Find where the given text appears and provide that cell's center as [X, Y] coordinate. 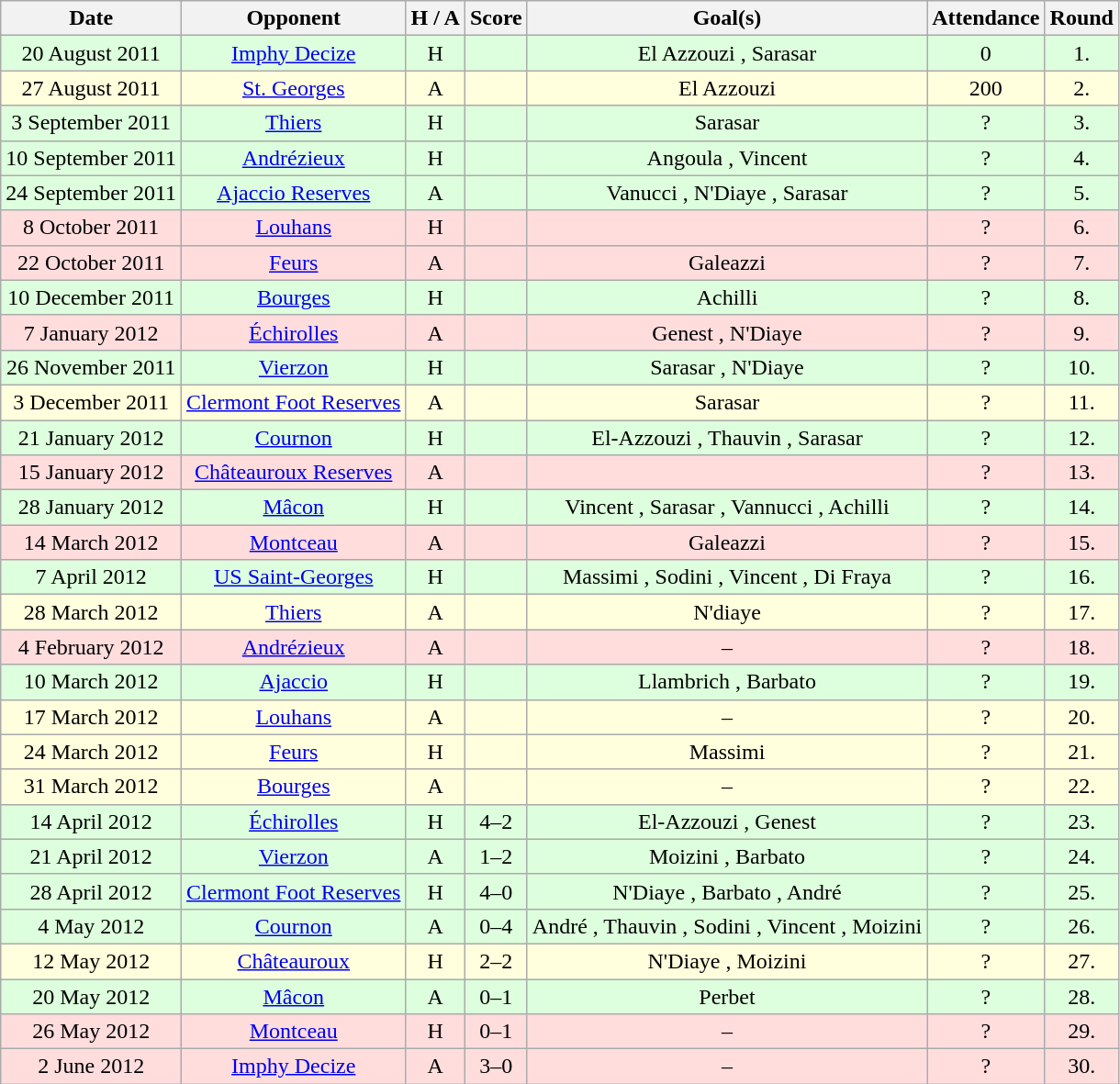
El-Azzouzi , Genest [727, 821]
14. [1081, 508]
4–0 [496, 891]
2–2 [496, 961]
4. [1081, 158]
7 January 2012 [92, 332]
11. [1081, 402]
200 [986, 88]
21 April 2012 [92, 856]
H / A [435, 18]
0–4 [496, 926]
27. [1081, 961]
13. [1081, 473]
31 March 2012 [92, 787]
23. [1081, 821]
4–2 [496, 821]
Ajaccio [294, 682]
10. [1081, 367]
El-Azzouzi , Thauvin , Sarasar [727, 438]
7 April 2012 [92, 577]
N'Diaye , Moizini [727, 961]
26 May 2012 [92, 1032]
14 March 2012 [92, 542]
St. Georges [294, 88]
24. [1081, 856]
3 December 2011 [92, 402]
Châteauroux [294, 961]
2. [1081, 88]
29. [1081, 1032]
Goal(s) [727, 18]
20 August 2011 [92, 53]
24 March 2012 [92, 752]
2 June 2012 [92, 1067]
0 [986, 53]
28 April 2012 [92, 891]
12. [1081, 438]
Massimi , Sodini , Vincent , Di Fraya [727, 577]
3. [1081, 123]
25. [1081, 891]
26. [1081, 926]
4 February 2012 [92, 647]
El Azzouzi , Sarasar [727, 53]
8. [1081, 297]
Genest , N'Diaye [727, 332]
16. [1081, 577]
6. [1081, 228]
20 May 2012 [92, 996]
12 May 2012 [92, 961]
9. [1081, 332]
Châteauroux Reserves [294, 473]
US Saint-Georges [294, 577]
N'diaye [727, 612]
10 December 2011 [92, 297]
Llambrich , Barbato [727, 682]
Moizini , Barbato [727, 856]
21 January 2012 [92, 438]
Date [92, 18]
André , Thauvin , Sodini , Vincent , Moizini [727, 926]
28. [1081, 996]
26 November 2011 [92, 367]
10 September 2011 [92, 158]
Attendance [986, 18]
22 October 2011 [92, 263]
Ajaccio Reserves [294, 193]
21. [1081, 752]
Vanucci , N'Diaye , Sarasar [727, 193]
1. [1081, 53]
7. [1081, 263]
El Azzouzi [727, 88]
20. [1081, 717]
N'Diaye , Barbato , André [727, 891]
17. [1081, 612]
28 January 2012 [92, 508]
Massimi [727, 752]
10 March 2012 [92, 682]
19. [1081, 682]
17 March 2012 [92, 717]
Perbet [727, 996]
Achilli [727, 297]
15 January 2012 [92, 473]
22. [1081, 787]
3 September 2011 [92, 123]
3–0 [496, 1067]
30. [1081, 1067]
5. [1081, 193]
24 September 2011 [92, 193]
Angoula , Vincent [727, 158]
14 April 2012 [92, 821]
1–2 [496, 856]
18. [1081, 647]
Round [1081, 18]
Opponent [294, 18]
4 May 2012 [92, 926]
Sarasar , N'Diaye [727, 367]
Vincent , Sarasar , Vannucci , Achilli [727, 508]
8 October 2011 [92, 228]
27 August 2011 [92, 88]
28 March 2012 [92, 612]
Score [496, 18]
15. [1081, 542]
